Find where the given text appears and provide that cell's center as (X, Y) coordinate. 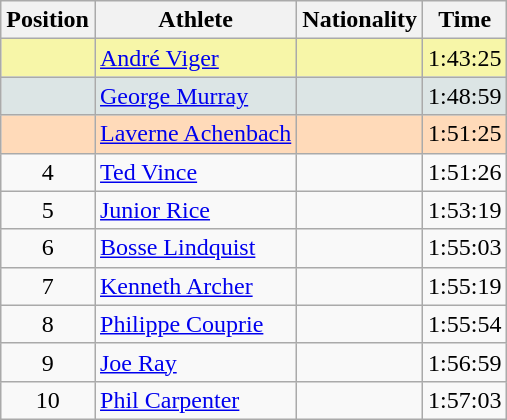
9 (48, 362)
Joe Ray (195, 362)
Kenneth Archer (195, 286)
1:51:26 (465, 172)
1:55:19 (465, 286)
10 (48, 400)
Time (465, 20)
Philippe Couprie (195, 324)
1:43:25 (465, 58)
7 (48, 286)
1:53:19 (465, 210)
5 (48, 210)
Laverne Achenbach (195, 134)
Ted Vince (195, 172)
1:55:03 (465, 248)
Position (48, 20)
6 (48, 248)
1:57:03 (465, 400)
4 (48, 172)
Phil Carpenter (195, 400)
1:56:59 (465, 362)
Junior Rice (195, 210)
1:48:59 (465, 96)
Nationality (360, 20)
8 (48, 324)
1:55:54 (465, 324)
1:51:25 (465, 134)
Athlete (195, 20)
George Murray (195, 96)
Bosse Lindquist (195, 248)
André Viger (195, 58)
